Scan for the cell matching the given text and deliver its (X, Y) coordinate at center. 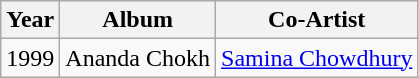
Year (30, 20)
Album (138, 20)
Co-Artist (317, 20)
Ananda Chokh (138, 58)
1999 (30, 58)
Samina Chowdhury (317, 58)
